Search for the cell housing the specified text and yield its [x, y] center coordinate. 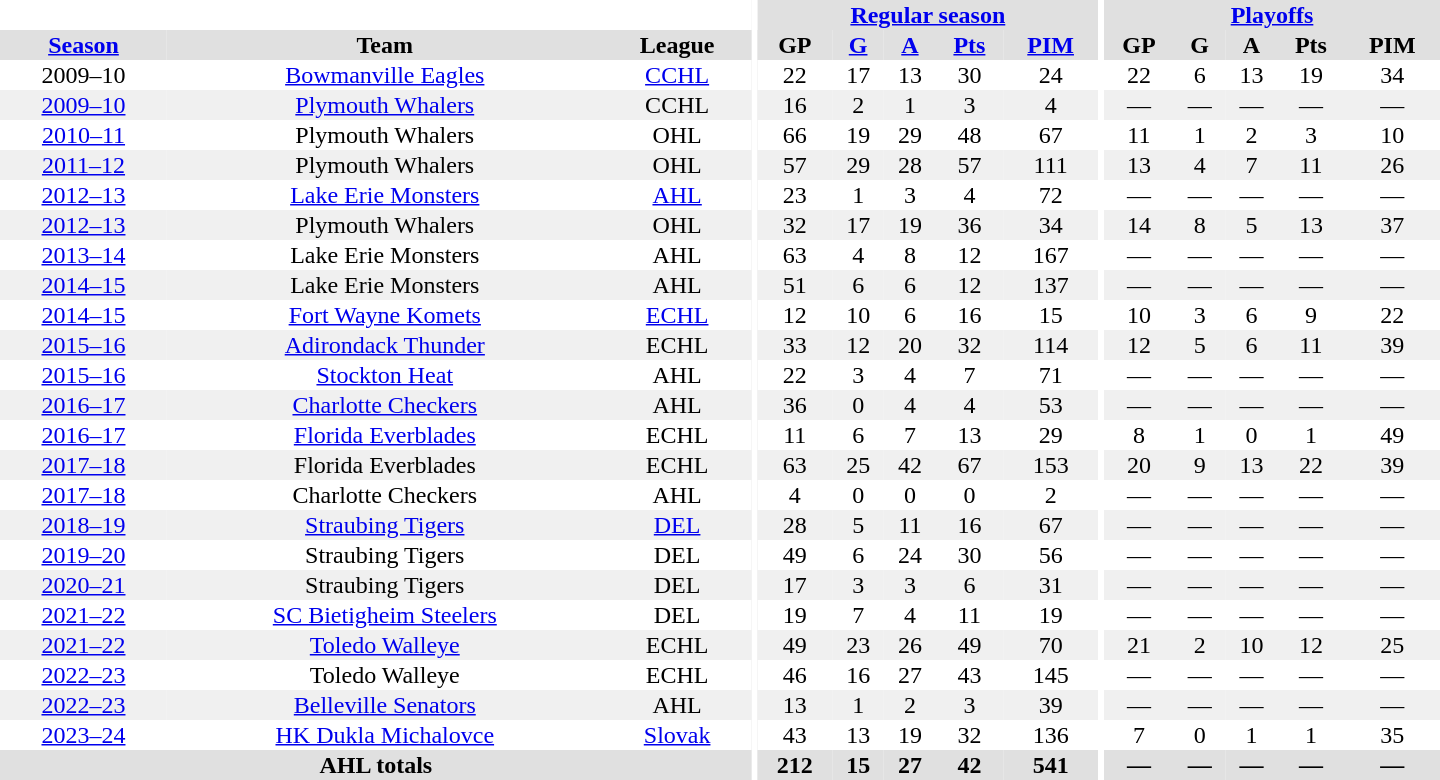
56 [1050, 555]
212 [794, 765]
2011–12 [84, 165]
66 [794, 135]
167 [1050, 255]
37 [1392, 225]
21 [1139, 645]
2020–21 [84, 585]
Team [385, 45]
111 [1050, 165]
League [678, 45]
71 [1050, 375]
46 [794, 675]
HK Dukla Michalovce [385, 735]
Belleville Senators [385, 705]
137 [1050, 285]
35 [1392, 735]
31 [1050, 585]
33 [794, 345]
Fort Wayne Komets [385, 315]
541 [1050, 765]
136 [1050, 735]
Regular season [928, 15]
48 [970, 135]
Slovak [678, 735]
Stockton Heat [385, 375]
70 [1050, 645]
2023–24 [84, 735]
114 [1050, 345]
2013–14 [84, 255]
14 [1139, 225]
2018–19 [84, 525]
153 [1050, 465]
Bowmanville Eagles [385, 75]
AHL totals [376, 765]
51 [794, 285]
Playoffs [1272, 15]
53 [1050, 405]
SC Bietigheim Steelers [385, 615]
72 [1050, 195]
145 [1050, 675]
2010–11 [84, 135]
Season [84, 45]
Adirondack Thunder [385, 345]
2019–20 [84, 555]
